Capture the cell that displays the provided text and extract its [x, y] central coordinate. 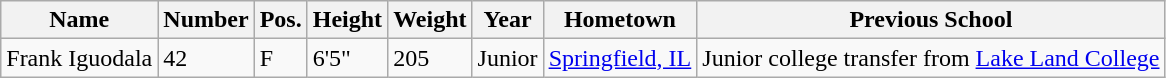
42 [206, 58]
205 [430, 58]
Springfield, IL [620, 58]
F [280, 58]
Height [347, 20]
Previous School [931, 20]
Pos. [280, 20]
Junior [508, 58]
Number [206, 20]
6'5" [347, 58]
Frank Iguodala [80, 58]
Hometown [620, 20]
Name [80, 20]
Junior college transfer from Lake Land College [931, 58]
Weight [430, 20]
Year [508, 20]
